Provide the [X, Y] coordinate of the cell's center where the given text is located.  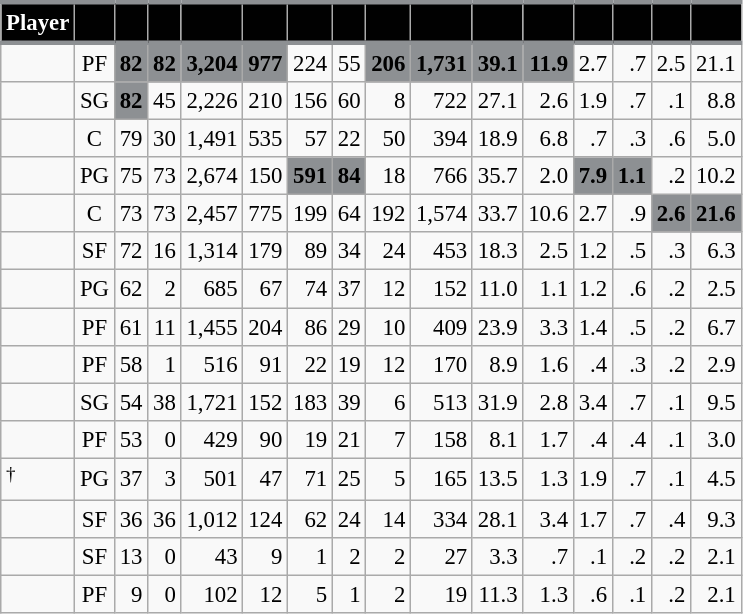
18 [388, 176]
179 [266, 251]
165 [442, 479]
204 [266, 327]
1.6 [548, 364]
977 [266, 62]
8.8 [716, 101]
16 [164, 251]
156 [310, 101]
21 [348, 439]
67 [266, 289]
8 [388, 101]
192 [388, 214]
23.9 [497, 327]
1,455 [212, 327]
25 [348, 479]
8.1 [497, 439]
27 [442, 557]
18.3 [497, 251]
64 [348, 214]
91 [266, 364]
90 [266, 439]
334 [442, 519]
58 [130, 364]
6.7 [716, 327]
7.9 [592, 176]
2.8 [548, 402]
1.4 [592, 327]
453 [442, 251]
39.1 [497, 62]
45 [164, 101]
† [38, 479]
2.0 [548, 176]
1,491 [212, 139]
429 [212, 439]
3 [164, 479]
61 [130, 327]
158 [442, 439]
5.0 [716, 139]
1,731 [442, 62]
35.7 [497, 176]
74 [310, 289]
2,226 [212, 101]
11.3 [497, 594]
Player [38, 22]
55 [348, 62]
33.7 [497, 214]
13 [130, 557]
11.9 [548, 62]
31.9 [497, 402]
38 [164, 402]
199 [310, 214]
9.5 [716, 402]
210 [266, 101]
513 [442, 402]
591 [310, 176]
30 [164, 139]
50 [388, 139]
766 [442, 176]
224 [310, 62]
2,457 [212, 214]
34 [348, 251]
89 [310, 251]
170 [442, 364]
183 [310, 402]
71 [310, 479]
394 [442, 139]
29 [348, 327]
3,204 [212, 62]
57 [310, 139]
28.1 [497, 519]
409 [442, 327]
685 [212, 289]
206 [388, 62]
79 [130, 139]
1,574 [442, 214]
72 [130, 251]
6.3 [716, 251]
722 [442, 101]
11.0 [497, 289]
84 [348, 176]
13.5 [497, 479]
10.2 [716, 176]
124 [266, 519]
21.6 [716, 214]
6.8 [548, 139]
2,674 [212, 176]
10.6 [548, 214]
1,721 [212, 402]
47 [266, 479]
.9 [632, 214]
7 [388, 439]
54 [130, 402]
535 [266, 139]
775 [266, 214]
21.1 [716, 62]
75 [130, 176]
43 [212, 557]
516 [212, 364]
86 [310, 327]
501 [212, 479]
11 [164, 327]
6 [388, 402]
9.3 [716, 519]
27.1 [497, 101]
1,314 [212, 251]
53 [130, 439]
150 [266, 176]
14 [388, 519]
1,012 [212, 519]
102 [212, 594]
39 [348, 402]
4.5 [716, 479]
10 [388, 327]
18.9 [497, 139]
8.9 [497, 364]
60 [348, 101]
2.9 [716, 364]
3.0 [716, 439]
